Search for the cell housing the specified text and yield its (X, Y) center coordinate. 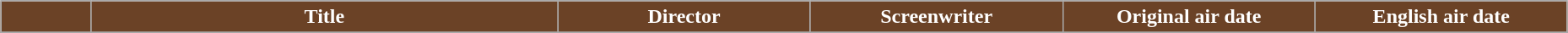
English air date (1441, 17)
Original air date (1188, 17)
Director (684, 17)
Screenwriter (937, 17)
Title (324, 17)
